Scan for the cell matching the given text and deliver its [X, Y] coordinate at center. 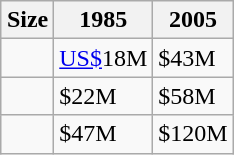
$43M [193, 58]
$47M [104, 134]
$120M [193, 134]
1985 [104, 20]
2005 [193, 20]
Size [27, 20]
$22M [104, 96]
US$18M [104, 58]
$58M [193, 96]
